From the cell containing the given text, extract its center point as [x, y] coordinate. 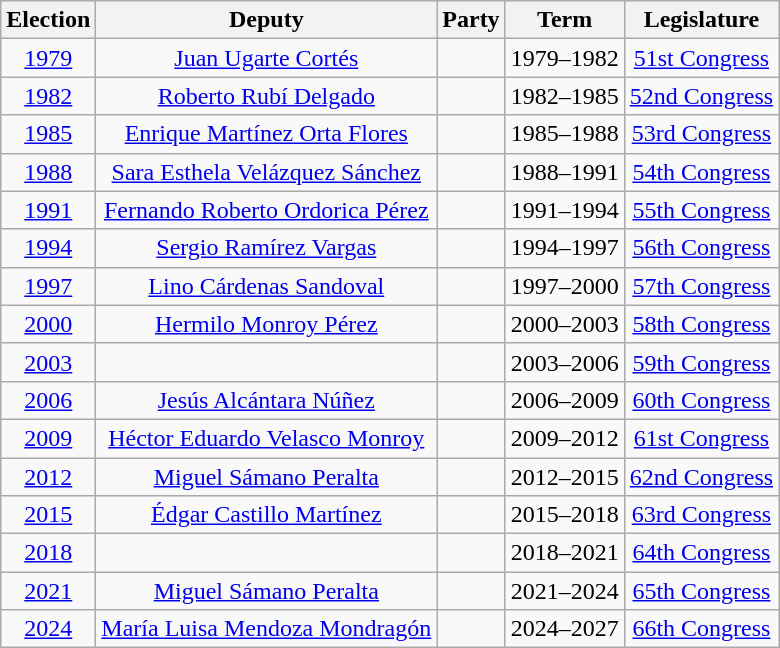
1988 [48, 172]
2006–2009 [564, 400]
Fernando Roberto Ordorica Pérez [266, 210]
1991–1994 [564, 210]
1988–1991 [564, 172]
52nd Congress [701, 96]
2000 [48, 324]
61st Congress [701, 438]
2012 [48, 477]
2009 [48, 438]
Jesús Alcántara Núñez [266, 400]
54th Congress [701, 172]
62nd Congress [701, 477]
María Luisa Mendoza Mondragón [266, 629]
Election [48, 20]
Hermilo Monroy Pérez [266, 324]
2009–2012 [564, 438]
55th Congress [701, 210]
Deputy [266, 20]
58th Congress [701, 324]
1979–1982 [564, 58]
56th Congress [701, 248]
53rd Congress [701, 134]
2024–2027 [564, 629]
2012–2015 [564, 477]
51st Congress [701, 58]
1982–1985 [564, 96]
Party [471, 20]
2003 [48, 362]
2003–2006 [564, 362]
2018–2021 [564, 553]
59th Congress [701, 362]
2018 [48, 553]
64th Congress [701, 553]
Term [564, 20]
Sara Esthela Velázquez Sánchez [266, 172]
60th Congress [701, 400]
1997 [48, 286]
2015–2018 [564, 515]
1991 [48, 210]
1985 [48, 134]
2024 [48, 629]
1979 [48, 58]
Héctor Eduardo Velasco Monroy [266, 438]
Roberto Rubí Delgado [266, 96]
1982 [48, 96]
Legislature [701, 20]
Enrique Martínez Orta Flores [266, 134]
Lino Cárdenas Sandoval [266, 286]
2015 [48, 515]
Sergio Ramírez Vargas [266, 248]
66th Congress [701, 629]
2000–2003 [564, 324]
65th Congress [701, 591]
1994–1997 [564, 248]
1985–1988 [564, 134]
2021–2024 [564, 591]
Édgar Castillo Martínez [266, 515]
63rd Congress [701, 515]
57th Congress [701, 286]
1994 [48, 248]
2021 [48, 591]
Juan Ugarte Cortés [266, 58]
1997–2000 [564, 286]
2006 [48, 400]
